Find where the given text appears and provide that cell's center as (x, y) coordinate. 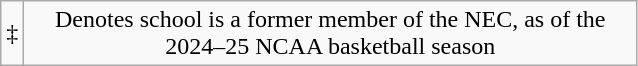
‡ (12, 34)
Denotes school is a former member of the NEC, as of the 2024–25 NCAA basketball season (330, 34)
